Output the (x, y) coordinate of the center of the cell containing the given text.  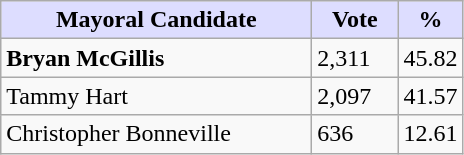
45.82 (430, 58)
2,097 (355, 96)
12.61 (430, 134)
Christopher Bonneville (156, 134)
41.57 (430, 96)
Vote (355, 20)
2,311 (355, 58)
Mayoral Candidate (156, 20)
636 (355, 134)
% (430, 20)
Bryan McGillis (156, 58)
Tammy Hart (156, 96)
